Return the [X, Y] coordinate for the center point of the cell that contains the specified text.  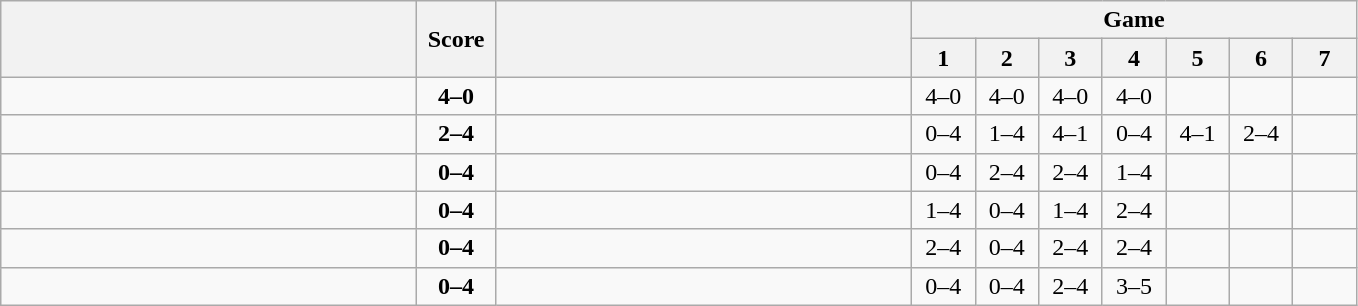
2 [1007, 58]
3–5 [1134, 286]
5 [1198, 58]
Game [1134, 20]
6 [1261, 58]
3 [1071, 58]
7 [1325, 58]
4 [1134, 58]
1 [943, 58]
Score [456, 39]
